Pinpoint the cell where the given text exists, returning its [x, y] midpoint coordinate. 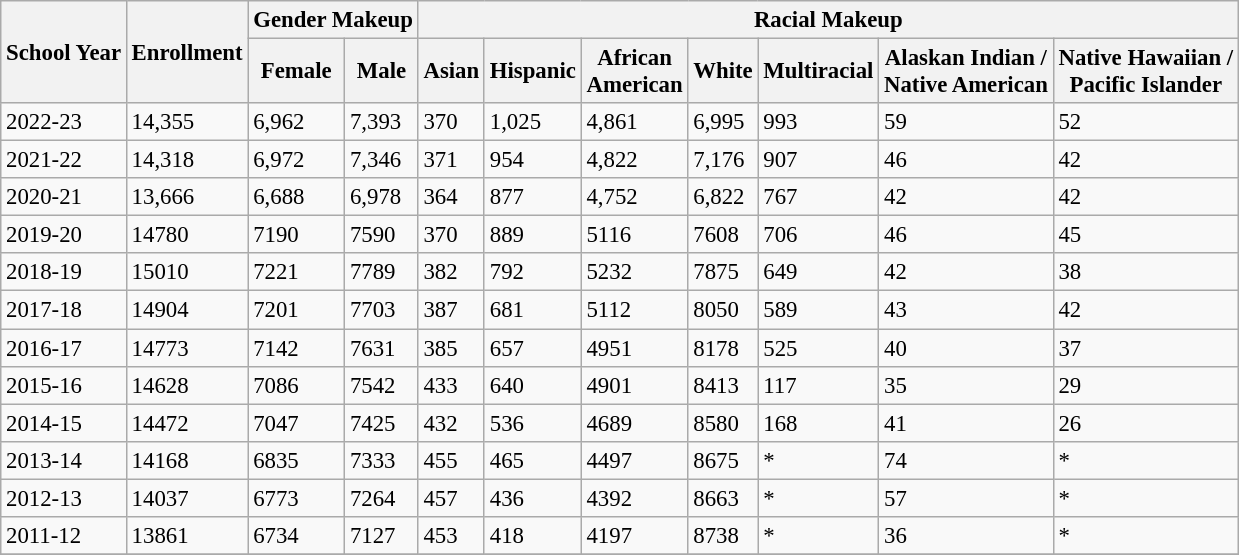
536 [532, 423]
436 [532, 498]
14472 [187, 423]
6,972 [296, 160]
Hispanic [532, 72]
14168 [187, 460]
7047 [296, 423]
993 [818, 122]
Female [296, 72]
14,318 [187, 160]
7542 [382, 385]
457 [451, 498]
7221 [296, 273]
Alaskan Indian / Native American [966, 72]
8580 [723, 423]
43 [966, 310]
14,355 [187, 122]
889 [532, 235]
2013-14 [64, 460]
433 [451, 385]
387 [451, 310]
4951 [634, 348]
4497 [634, 460]
7631 [382, 348]
14773 [187, 348]
364 [451, 197]
385 [451, 348]
8178 [723, 348]
1,025 [532, 122]
7875 [723, 273]
45 [1146, 235]
2021-22 [64, 160]
168 [818, 423]
877 [532, 197]
Enrollment [187, 52]
6773 [296, 498]
7142 [296, 348]
8675 [723, 460]
4,822 [634, 160]
792 [532, 273]
371 [451, 160]
455 [451, 460]
7190 [296, 235]
Multiracial [818, 72]
706 [818, 235]
Racial Makeup [828, 20]
41 [966, 423]
6,822 [723, 197]
59 [966, 122]
Gender Makeup [333, 20]
8738 [723, 536]
382 [451, 273]
657 [532, 348]
7201 [296, 310]
2012-13 [64, 498]
465 [532, 460]
2014-15 [64, 423]
525 [818, 348]
Native Hawaiian / Pacific Islander [1146, 72]
640 [532, 385]
6,962 [296, 122]
5112 [634, 310]
29 [1146, 385]
7590 [382, 235]
7,176 [723, 160]
432 [451, 423]
8050 [723, 310]
7333 [382, 460]
7264 [382, 498]
36 [966, 536]
2011-12 [64, 536]
7425 [382, 423]
13861 [187, 536]
13,666 [187, 197]
Male [382, 72]
57 [966, 498]
African American [634, 72]
2020-21 [64, 197]
6,688 [296, 197]
7127 [382, 536]
8663 [723, 498]
6,995 [723, 122]
8413 [723, 385]
38 [1146, 273]
35 [966, 385]
6734 [296, 536]
2015-16 [64, 385]
School Year [64, 52]
Asian [451, 72]
117 [818, 385]
453 [451, 536]
5116 [634, 235]
52 [1146, 122]
2016-17 [64, 348]
74 [966, 460]
418 [532, 536]
15010 [187, 273]
2017-18 [64, 310]
6,978 [382, 197]
7703 [382, 310]
14628 [187, 385]
14780 [187, 235]
4,861 [634, 122]
40 [966, 348]
5232 [634, 273]
4689 [634, 423]
681 [532, 310]
649 [818, 273]
14904 [187, 310]
26 [1146, 423]
6835 [296, 460]
7086 [296, 385]
4197 [634, 536]
7,393 [382, 122]
4901 [634, 385]
4,752 [634, 197]
907 [818, 160]
4392 [634, 498]
2022-23 [64, 122]
2019-20 [64, 235]
White [723, 72]
767 [818, 197]
7,346 [382, 160]
7789 [382, 273]
14037 [187, 498]
589 [818, 310]
954 [532, 160]
2018-19 [64, 273]
37 [1146, 348]
7608 [723, 235]
